Detect which cell encompasses the target text, then output its [x, y] center coordinate. 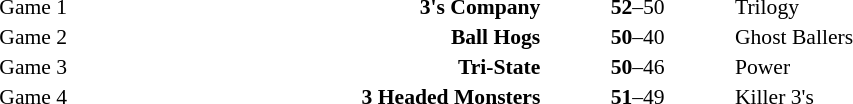
Ball Hogs [306, 37]
50–46 [638, 67]
Tri-State [306, 67]
50–40 [638, 37]
